Pinpoint the cell where the given text exists, returning its [x, y] midpoint coordinate. 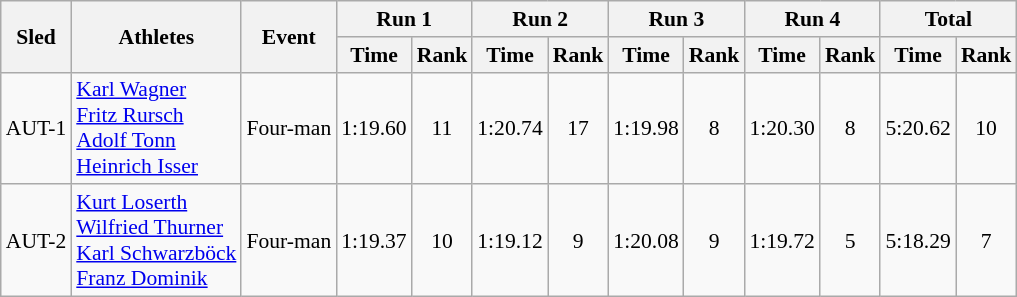
5:20.62 [918, 128]
1:20.08 [646, 241]
11 [442, 128]
Sled [36, 36]
Run 4 [812, 19]
1:19.98 [646, 128]
17 [578, 128]
1:19.72 [782, 241]
AUT-1 [36, 128]
Kurt LoserthWilfried ThurnerKarl SchwarzböckFranz Dominik [156, 241]
1:19.12 [510, 241]
Athletes [156, 36]
Run 1 [404, 19]
Run 3 [676, 19]
Run 2 [540, 19]
5 [850, 241]
7 [986, 241]
1:19.60 [374, 128]
5:18.29 [918, 241]
1:20.30 [782, 128]
Karl WagnerFritz RurschAdolf TonnHeinrich Isser [156, 128]
AUT-2 [36, 241]
1:20.74 [510, 128]
Event [288, 36]
Total [948, 19]
1:19.37 [374, 241]
